Return [X, Y] of the center of cell containing provided text 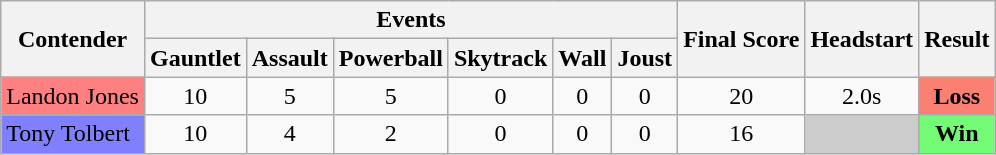
2.0s [862, 96]
Result [957, 39]
4 [290, 134]
Powerball [390, 58]
Final Score [742, 39]
Events [410, 20]
Wall [582, 58]
16 [742, 134]
Landon Jones [73, 96]
Gauntlet [195, 58]
Headstart [862, 39]
Assault [290, 58]
Tony Tolbert [73, 134]
Loss [957, 96]
Joust [645, 58]
Contender [73, 39]
2 [390, 134]
Skytrack [500, 58]
Win [957, 134]
20 [742, 96]
